Return the (X, Y) coordinate for the center point of the cell that contains the specified text.  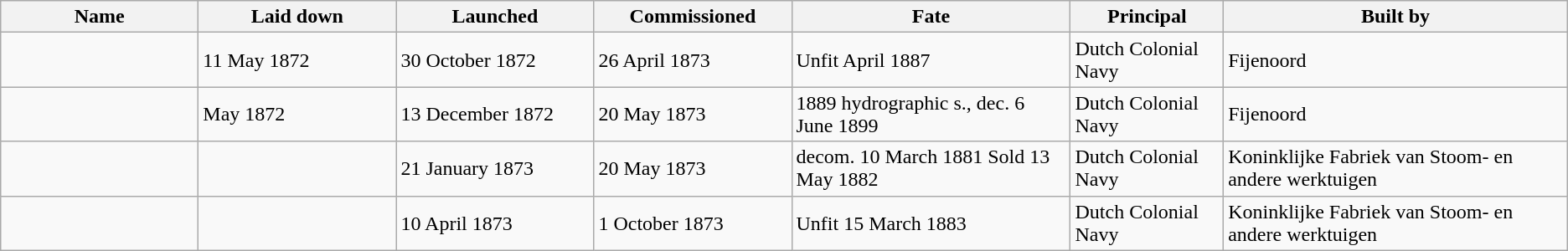
30 October 1872 (495, 60)
Commissioned (693, 17)
13 December 1872 (495, 114)
1 October 1873 (693, 223)
Unfit 15 March 1883 (931, 223)
decom. 10 March 1881 Sold 13 May 1882 (931, 169)
21 January 1873 (495, 169)
May 1872 (297, 114)
Unfit April 1887 (931, 60)
Principal (1148, 17)
26 April 1873 (693, 60)
Launched (495, 17)
Laid down (297, 17)
10 April 1873 (495, 223)
1889 hydrographic s., dec. 6 June 1899 (931, 114)
Fate (931, 17)
Built by (1395, 17)
11 May 1872 (297, 60)
Name (100, 17)
